Output the [x, y] coordinate of the center of the cell containing the given text.  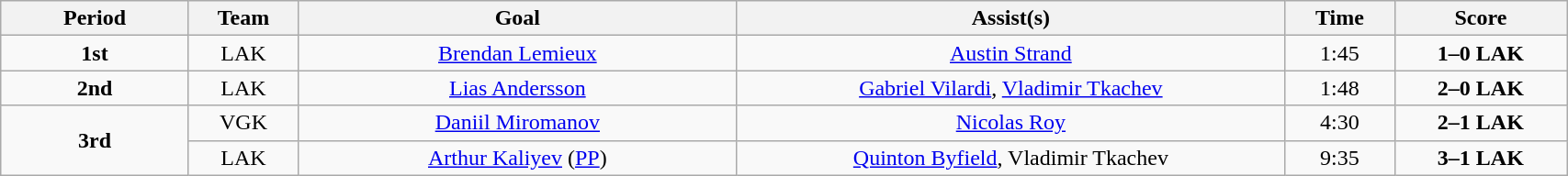
Daniil Miromanov [518, 123]
Score [1481, 18]
1st [96, 53]
Quinton Byfield, Vladimir Tkachev [1010, 158]
Austin Strand [1010, 53]
Arthur Kaliyev (PP) [518, 158]
Team [243, 18]
4:30 [1339, 123]
1–0 LAK [1481, 53]
VGK [243, 123]
3–1 LAK [1481, 158]
3rd [96, 140]
Time [1339, 18]
Nicolas Roy [1010, 123]
Assist(s) [1010, 18]
Period [96, 18]
2–1 LAK [1481, 123]
1:45 [1339, 53]
Goal [518, 18]
Brendan Lemieux [518, 53]
Lias Andersson [518, 88]
1:48 [1339, 88]
2–0 LAK [1481, 88]
2nd [96, 88]
Gabriel Vilardi, Vladimir Tkachev [1010, 88]
9:35 [1339, 158]
